Scan for the cell matching the given text and deliver its [x, y] coordinate at center. 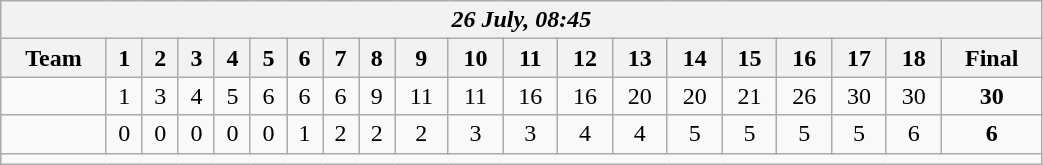
17 [860, 58]
Team [54, 58]
18 [914, 58]
15 [750, 58]
12 [586, 58]
8 [377, 58]
26 July, 08:45 [522, 20]
21 [750, 96]
10 [476, 58]
Final [992, 58]
14 [694, 58]
13 [640, 58]
26 [804, 96]
7 [341, 58]
